Extract the (x, y) coordinate from the center of the cell holding the provided text.  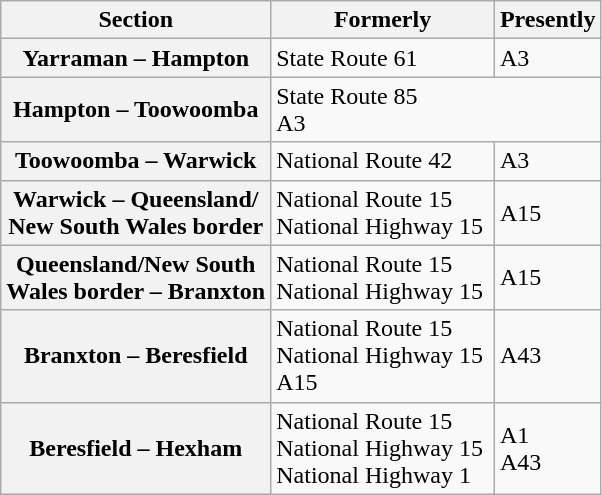
Branxton – Beresfield (136, 356)
Queensland/New SouthWales border – Branxton (136, 278)
Presently (548, 20)
Hampton – Toowoomba (136, 110)
State Route 85 A3 (436, 110)
National Route 42 (383, 161)
A43 (548, 356)
State Route 61 (383, 58)
Yarraman – Hampton (136, 58)
National Route 15 National Highway 15 A15 (383, 356)
National Route 15 National Highway 15 National Highway 1 (383, 448)
Warwick – Queensland/New South Wales border (136, 212)
A1 A43 (548, 448)
Section (136, 20)
Toowoomba – Warwick (136, 161)
Beresfield – Hexham (136, 448)
Formerly (383, 20)
